Extract the (x, y) coordinate from the center of the cell holding the provided text.  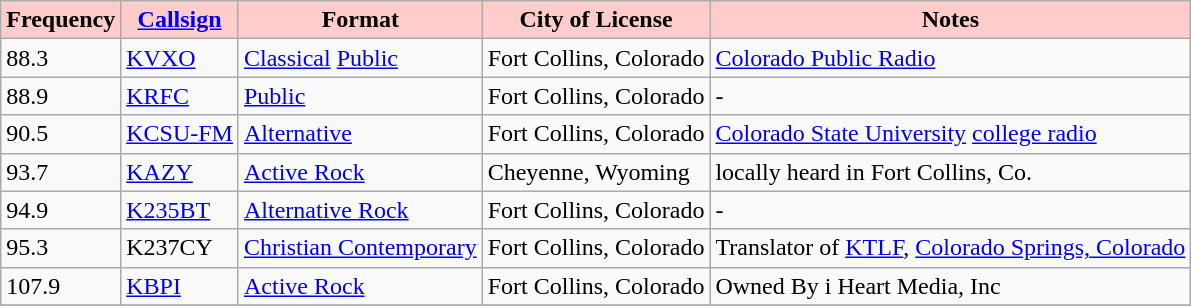
95.3 (61, 248)
Colorado State University college radio (950, 134)
93.7 (61, 172)
KAZY (180, 172)
KCSU-FM (180, 134)
Frequency (61, 20)
Public (360, 96)
Classical Public (360, 58)
KBPI (180, 286)
Christian Contemporary (360, 248)
Notes (950, 20)
88.3 (61, 58)
94.9 (61, 210)
88.9 (61, 96)
107.9 (61, 286)
Cheyenne, Wyoming (596, 172)
Translator of KTLF, Colorado Springs, Colorado (950, 248)
City of License (596, 20)
Alternative Rock (360, 210)
Alternative (360, 134)
K237CY (180, 248)
KVXO (180, 58)
KRFC (180, 96)
Callsign (180, 20)
Format (360, 20)
Owned By i Heart Media, Inc (950, 286)
Colorado Public Radio (950, 58)
locally heard in Fort Collins, Co. (950, 172)
K235BT (180, 210)
90.5 (61, 134)
